Locate the cell with the specified text and output its (x, y) center coordinate. 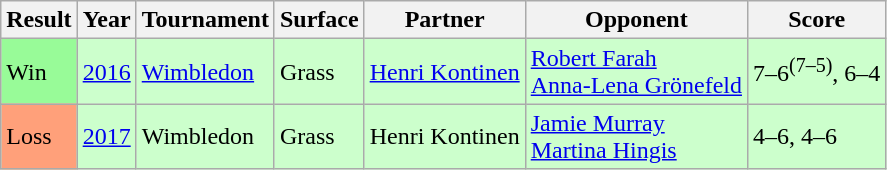
Score (816, 20)
Loss (39, 136)
Surface (319, 20)
Jamie Murray Martina Hingis (636, 136)
2016 (106, 72)
Robert Farah Anna-Lena Grönefeld (636, 72)
Year (106, 20)
Opponent (636, 20)
Win (39, 72)
2017 (106, 136)
4–6, 4–6 (816, 136)
Partner (444, 20)
Result (39, 20)
Tournament (205, 20)
7–6(7–5), 6–4 (816, 72)
